Identify which cell holds the provided text, then report its (X, Y) central coordinate. 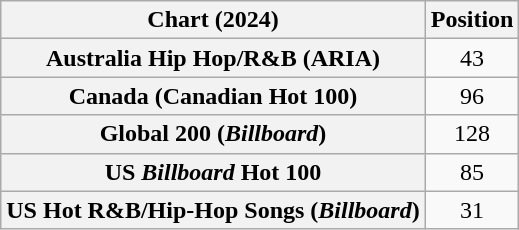
128 (472, 134)
43 (472, 58)
96 (472, 96)
85 (472, 172)
Canada (Canadian Hot 100) (213, 96)
Global 200 (Billboard) (213, 134)
Australia Hip Hop/R&B (ARIA) (213, 58)
Position (472, 20)
31 (472, 210)
US Billboard Hot 100 (213, 172)
US Hot R&B/Hip-Hop Songs (Billboard) (213, 210)
Chart (2024) (213, 20)
